Scan for the cell matching the given text and deliver its (x, y) coordinate at center. 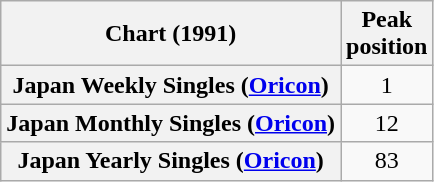
Japan Yearly Singles (Oricon) (171, 161)
Japan Monthly Singles (Oricon) (171, 123)
83 (387, 161)
Japan Weekly Singles (Oricon) (171, 85)
1 (387, 85)
12 (387, 123)
Chart (1991) (171, 34)
Peakposition (387, 34)
